Extract the (x, y) coordinate from the center of the cell holding the provided text.  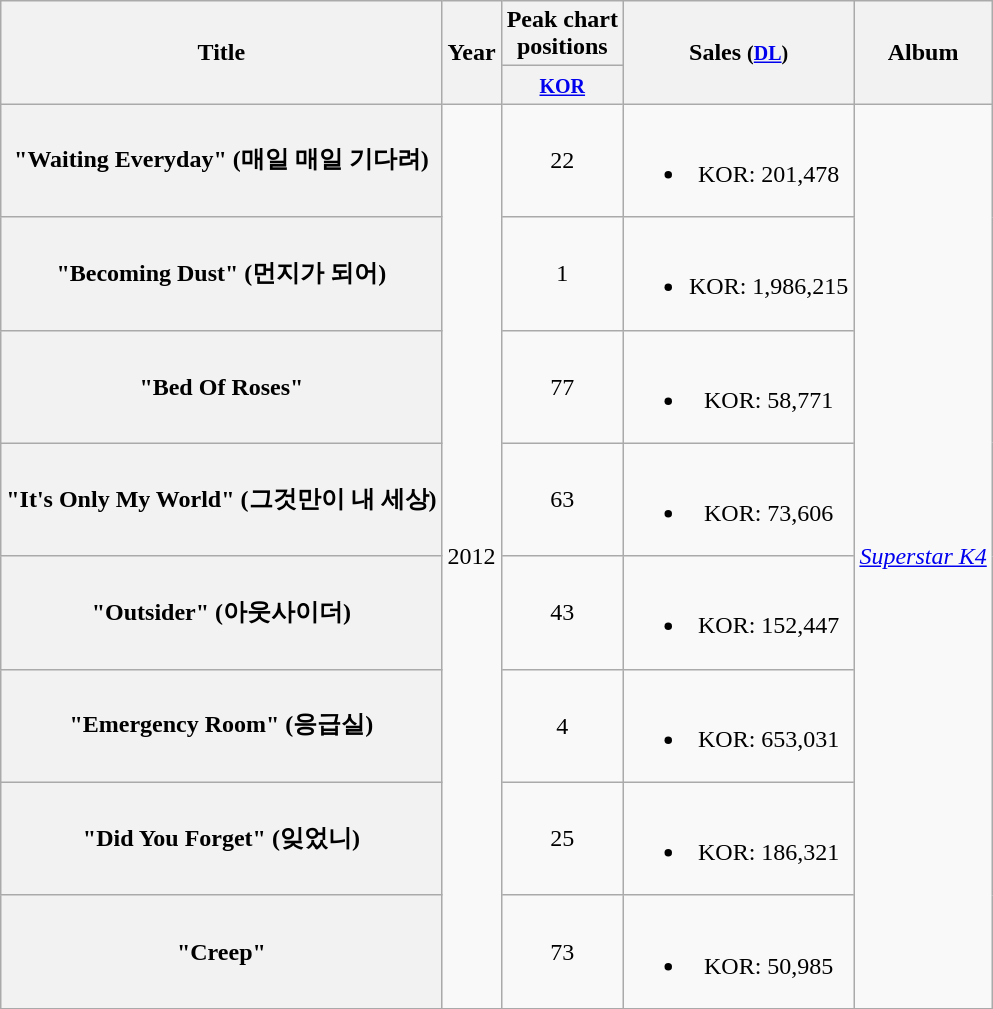
Title (222, 52)
KOR: 201,478 (738, 160)
KOR: 186,321 (738, 838)
Superstar K4 (923, 556)
"Creep" (222, 952)
"Emergency Room" (응급실) (222, 726)
"Bed Of Roses" (222, 386)
KOR: 58,771 (738, 386)
73 (562, 952)
1 (562, 274)
KOR: 152,447 (738, 612)
"Becoming Dust" (먼지가 되어) (222, 274)
Sales (DL) (738, 52)
43 (562, 612)
"Waiting Everyday" (매일 매일 기다려) (222, 160)
KOR: 653,031 (738, 726)
Album (923, 52)
KOR: 1,986,215 (738, 274)
KOR: 73,606 (738, 500)
KOR (562, 85)
"Did You Forget" (잊었니) (222, 838)
63 (562, 500)
Year (472, 52)
22 (562, 160)
4 (562, 726)
25 (562, 838)
KOR: 50,985 (738, 952)
"Outsider" (아웃사이더) (222, 612)
77 (562, 386)
2012 (472, 556)
"It's Only My World" (그것만이 내 세상) (222, 500)
Peak chart positions (562, 34)
